Capture the cell that displays the provided text and extract its [x, y] central coordinate. 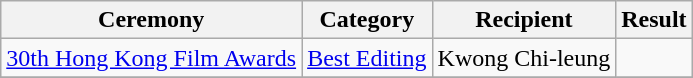
Kwong Chi-leung [524, 58]
Recipient [524, 20]
Result [654, 20]
Best Editing [367, 58]
Ceremony [152, 20]
30th Hong Kong Film Awards [152, 58]
Category [367, 20]
